Determine the (x, y) coordinate at the center of the cell enclosing the given text.  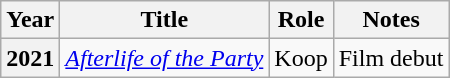
Year (30, 20)
Title (164, 20)
Film debut (391, 58)
Role (301, 20)
2021 (30, 58)
Notes (391, 20)
Koop (301, 58)
Afterlife of the Party (164, 58)
